From the cell containing the given text, extract its center point as (X, Y) coordinate. 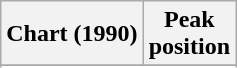
Peakposition (189, 34)
Chart (1990) (72, 34)
